Return (X, Y) of the center of cell containing provided text 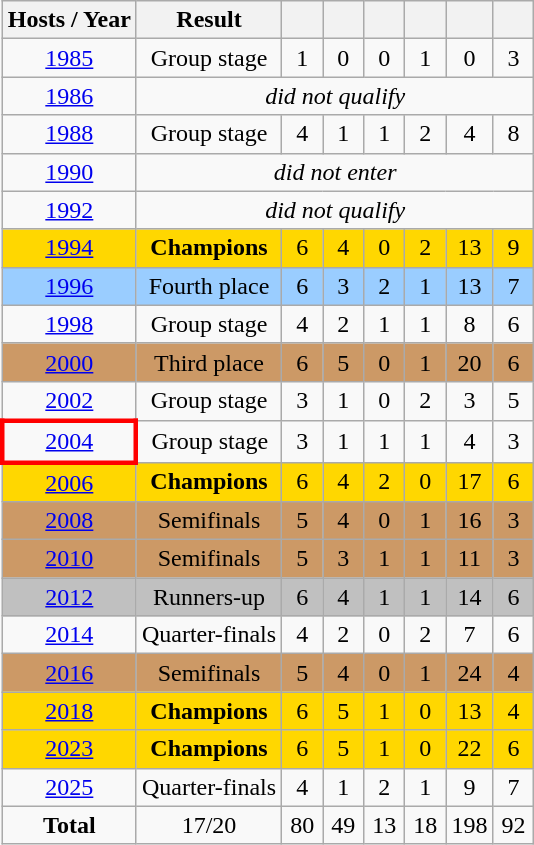
2012 (69, 597)
did not enter (335, 172)
Hosts / Year (69, 20)
11 (470, 559)
22 (470, 749)
24 (470, 673)
1992 (69, 210)
1988 (69, 134)
92 (514, 825)
2014 (69, 635)
49 (344, 825)
2018 (69, 711)
18 (426, 825)
17/20 (208, 825)
20 (470, 362)
Third place (208, 362)
Runners-up (208, 597)
1994 (69, 248)
Result (208, 20)
1998 (69, 324)
1990 (69, 172)
1996 (69, 286)
1985 (69, 58)
2010 (69, 559)
80 (302, 825)
2006 (69, 482)
1986 (69, 96)
2000 (69, 362)
Fourth place (208, 286)
2002 (69, 401)
2025 (69, 787)
17 (470, 482)
2016 (69, 673)
2008 (69, 521)
2004 (69, 442)
Total (69, 825)
14 (470, 597)
198 (470, 825)
16 (470, 521)
2023 (69, 749)
